From the cell containing the given text, extract its center point as (X, Y) coordinate. 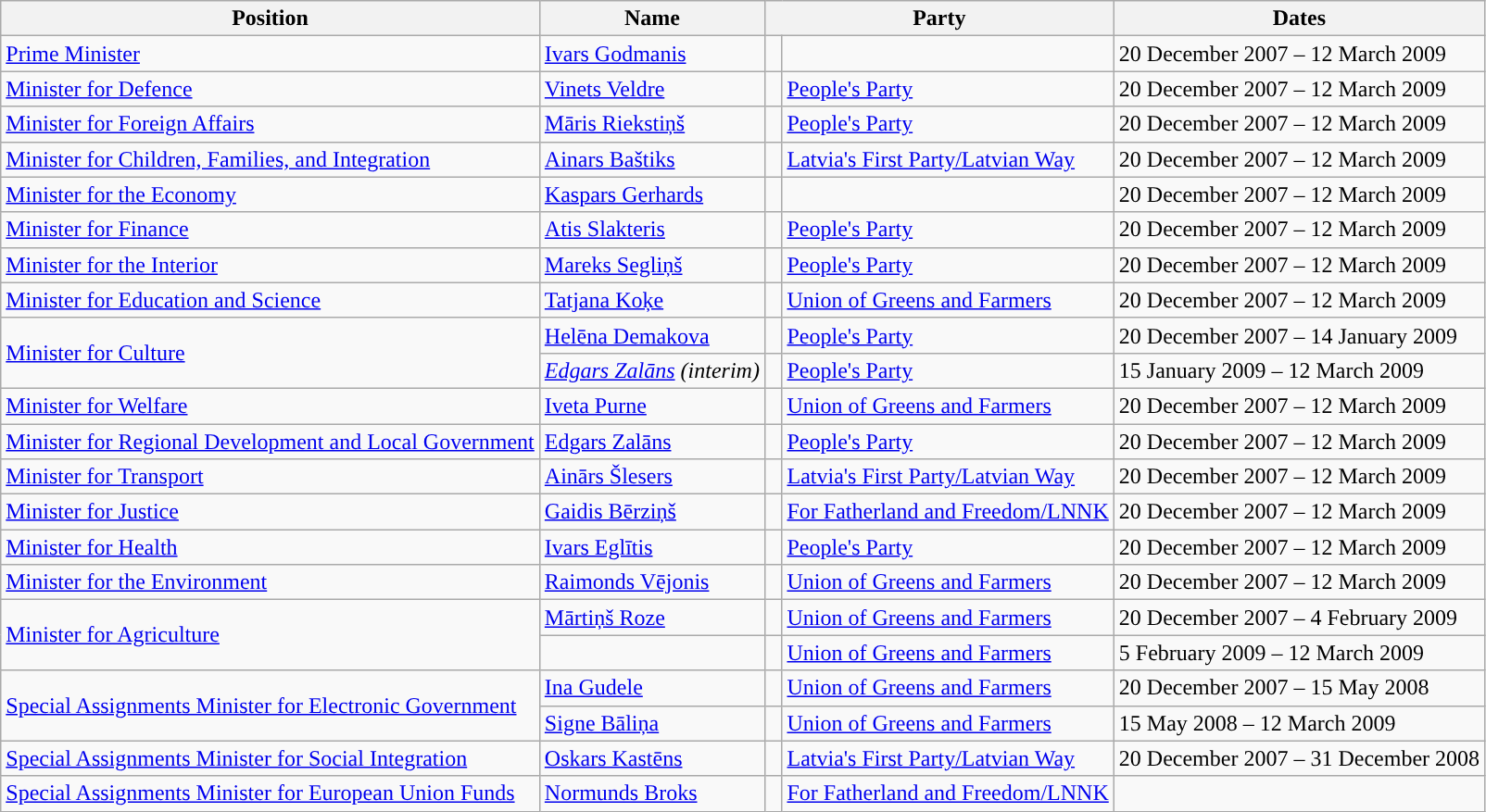
Minister for the Economy (271, 194)
Edgars Zalāns (652, 442)
Minister for Foreign Affairs (271, 124)
Minister for Health (271, 547)
Gaidis Bērziņš (652, 512)
Atis Slakteris (652, 230)
Minister for Transport (271, 477)
15 May 2008 – 12 March 2009 (1299, 723)
Ivars Eglītis (652, 547)
Mārtiņš Roze (652, 618)
Name (652, 19)
Raimonds Vējonis (652, 582)
Māris Riekstiņš (652, 124)
Minister for Welfare (271, 406)
Minister for Justice (271, 512)
20 December 2007 – 15 May 2008 (1299, 688)
Position (271, 19)
Minister for Education and Science (271, 300)
Helēna Demakova (652, 335)
Iveta Purne (652, 406)
Ivars Godmanis (652, 54)
20 December 2007 – 31 December 2008 (1299, 758)
Minister for the Interior (271, 265)
5 February 2009 – 12 March 2009 (1299, 653)
Ina Gudele (652, 688)
Dates (1299, 19)
Special Assignments Minister for Electronic Government (271, 706)
Minister for Defence (271, 89)
Minister for Children, Families, and Integration (271, 159)
Party (939, 19)
20 December 2007 – 14 January 2009 (1299, 335)
Minister for Culture (271, 353)
Vinets Veldre (652, 89)
20 December 2007 – 4 February 2009 (1299, 618)
Oskars Kastēns (652, 758)
Kaspars Gerhards (652, 194)
Minister for Finance (271, 230)
Edgars Zalāns (interim) (652, 370)
Prime Minister (271, 54)
Minister for Regional Development and Local Government (271, 442)
Special Assignments Minister for Social Integration (271, 758)
Signe Bāliņa (652, 723)
15 January 2009 – 12 March 2009 (1299, 370)
Ainars Baštiks (652, 159)
Normunds Broks (652, 793)
Minister for Agriculture (271, 635)
Special Assignments Minister for European Union Funds (271, 793)
Minister for the Environment (271, 582)
Tatjana Koķe (652, 300)
Mareks Segliņš (652, 265)
Ainārs Šlesers (652, 477)
